Return [x, y] of the center of cell containing provided text 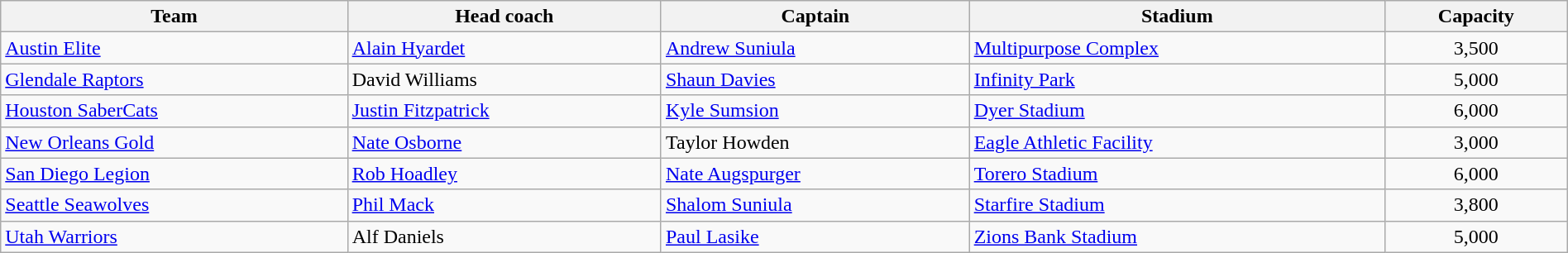
3,500 [1475, 48]
Paul Lasike [815, 236]
Capacity [1475, 17]
Eagle Athletic Facility [1177, 142]
Nate Augspurger [815, 174]
Rob Hoadley [504, 174]
Seattle Seawolves [174, 205]
Justin Fitzpatrick [504, 111]
Phil Mack [504, 205]
Utah Warriors [174, 236]
Starfire Stadium [1177, 205]
3,800 [1475, 205]
Dyer Stadium [1177, 111]
Kyle Sumsion [815, 111]
Head coach [504, 17]
3,000 [1475, 142]
Torero Stadium [1177, 174]
Nate Osborne [504, 142]
Multipurpose Complex [1177, 48]
Andrew Suniula [815, 48]
Alf Daniels [504, 236]
Taylor Howden [815, 142]
Stadium [1177, 17]
Shalom Suniula [815, 205]
Zions Bank Stadium [1177, 236]
Captain [815, 17]
Houston SaberCats [174, 111]
New Orleans Gold [174, 142]
Austin Elite [174, 48]
San Diego Legion [174, 174]
Shaun Davies [815, 79]
Team [174, 17]
Glendale Raptors [174, 79]
Alain Hyardet [504, 48]
David Williams [504, 79]
Infinity Park [1177, 79]
